For the text-containing cell, return its midpoint in [x, y] coordinate format. 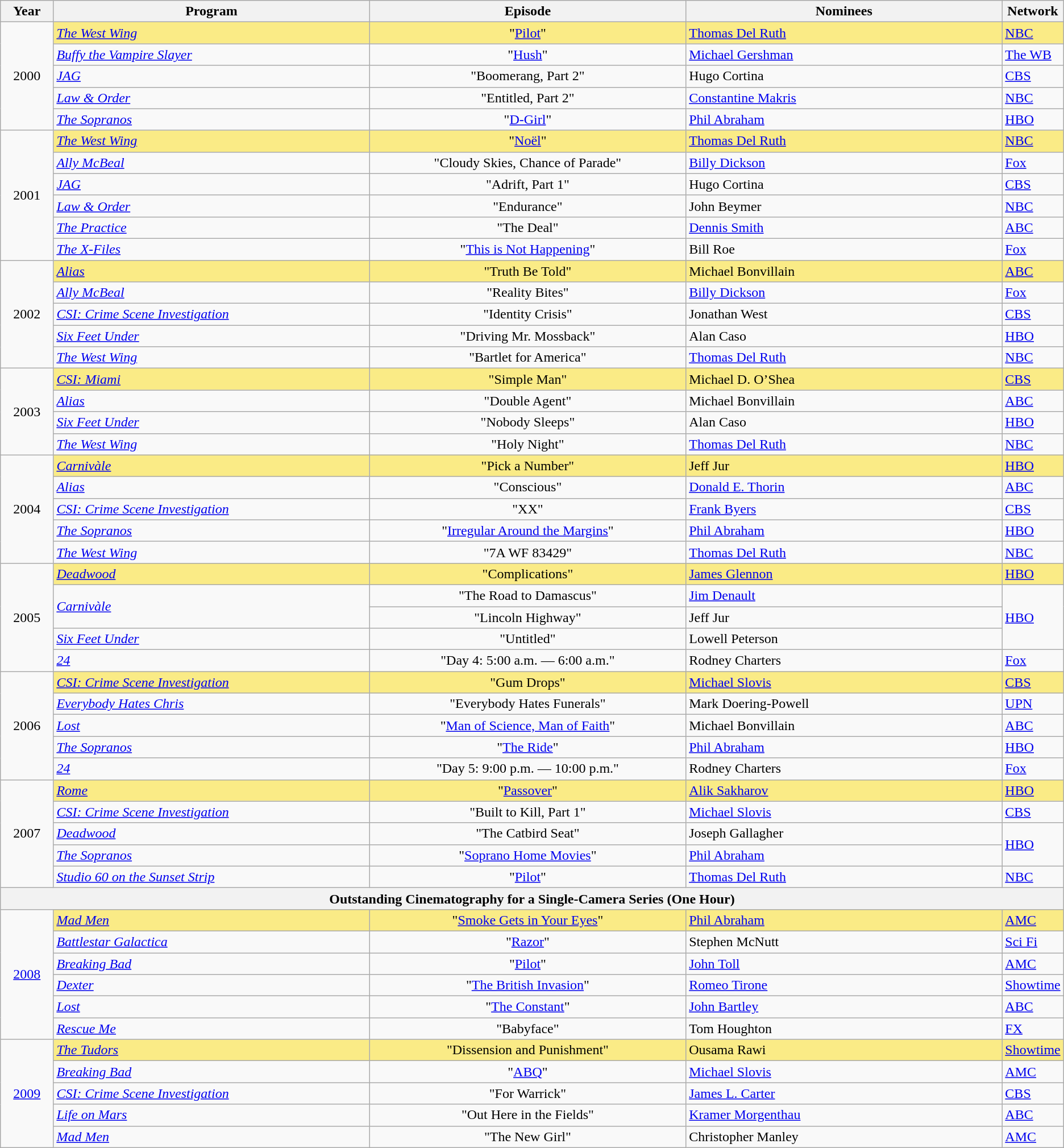
John Toll [844, 964]
"Noël" [527, 141]
The WB [1033, 55]
"Conscious" [527, 487]
"Cloudy Skies, Chance of Parade" [527, 163]
"Complications" [527, 574]
"Dissension and Punishment" [527, 1050]
"Boomerang, Part 2" [527, 76]
"Bartlet for America" [527, 358]
Kramer Morgenthau [844, 1115]
2009 [27, 1093]
"Reality Bites" [527, 293]
"ABQ" [527, 1072]
2008 [27, 974]
James L. Carter [844, 1093]
"Nobody Sleeps" [527, 422]
"Day 4: 5:00 a.m. — 6:00 a.m." [527, 661]
"Adrift, Part 1" [527, 184]
Everybody Hates Chris [211, 704]
2002 [27, 314]
2007 [27, 834]
"Endurance" [527, 206]
Battlestar Galactica [211, 942]
2004 [27, 509]
"7A WF 83429" [527, 552]
FX [1033, 1029]
Jim Denault [844, 595]
Rescue Me [211, 1029]
Donald E. Thorin [844, 487]
"Identity Crisis" [527, 314]
"Smoke Gets in Your Eyes" [527, 920]
Jonathan West [844, 314]
The Practice [211, 227]
"Entitled, Part 2" [527, 98]
Dennis Smith [844, 227]
"Driving Mr. Mossback" [527, 336]
"The Deal" [527, 227]
Lowell Peterson [844, 639]
John Bartley [844, 1007]
"The British Invasion" [527, 985]
"Built to Kill, Part 1" [527, 812]
Outstanding Cinematography for a Single-Camera Series (One Hour) [532, 898]
"XX" [527, 509]
Constantine Makris [844, 98]
Ousama Rawi [844, 1050]
"The Catbird Seat" [527, 834]
Sci Fi [1033, 942]
"Day 5: 9:00 p.m. — 10:00 p.m." [527, 769]
"Pick a Number" [527, 466]
Studio 60 on the Sunset Strip [211, 877]
"Soprano Home Movies" [527, 855]
"The Constant" [527, 1007]
"The Ride" [527, 747]
Year [27, 11]
Tom Houghton [844, 1029]
"Babyface" [527, 1029]
The Tudors [211, 1050]
"Lincoln Highway" [527, 617]
The X-Files [211, 249]
2006 [27, 726]
2001 [27, 195]
"Holy Night" [527, 444]
"Out Here in the Fields" [527, 1115]
Mark Doering-Powell [844, 704]
"The New Girl" [527, 1137]
Joseph Gallagher [844, 834]
"For Warrick" [527, 1093]
CSI: Miami [211, 379]
Network [1033, 11]
"Untitled" [527, 639]
"Hush" [527, 55]
"This is Not Happening" [527, 249]
"Irregular Around the Margins" [527, 531]
Romeo Tirone [844, 985]
"Passover" [527, 790]
Stephen McNutt [844, 942]
2003 [27, 412]
James Glennon [844, 574]
"The Road to Damascus" [527, 595]
Rome [211, 790]
Nominees [844, 11]
Michael D. O’Shea [844, 379]
2005 [27, 617]
Program [211, 11]
"Gum Drops" [527, 682]
Frank Byers [844, 509]
UPN [1033, 704]
2000 [27, 76]
"Everybody Hates Funerals" [527, 704]
John Beymer [844, 206]
Bill Roe [844, 249]
Buffy the Vampire Slayer [211, 55]
"Simple Man" [527, 379]
"Razor" [527, 942]
"Man of Science, Man of Faith" [527, 726]
"Double Agent" [527, 401]
Life on Mars [211, 1115]
"Truth Be Told" [527, 271]
"D-Girl" [527, 119]
Episode [527, 11]
Michael Gershman [844, 55]
Dexter [211, 985]
Alik Sakharov [844, 790]
Christopher Manley [844, 1137]
